Identify which cell holds the provided text, then report its [x, y] central coordinate. 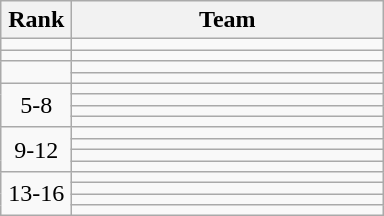
13-16 [36, 194]
Rank [36, 20]
5-8 [36, 105]
9-12 [36, 149]
Team [228, 20]
